For the text-containing cell, return its midpoint in (x, y) coordinate format. 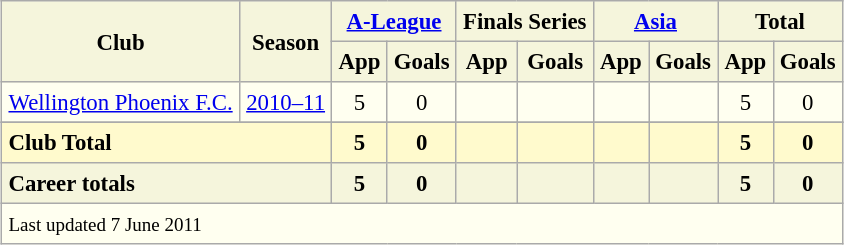
Career totals (167, 183)
Season (285, 42)
Club (121, 42)
Last updated 7 June 2011 (422, 223)
Club Total (167, 142)
2010–11 (285, 102)
Total (780, 21)
A-League (394, 21)
Wellington Phoenix F.C. (121, 102)
Finals Series (524, 21)
Asia (656, 21)
